Return the (x, y) coordinate for the center point of the cell that contains the specified text.  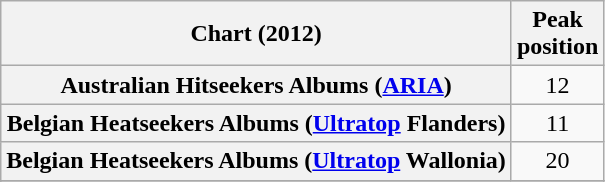
Chart (2012) (256, 34)
12 (557, 85)
Belgian Heatseekers Albums (Ultratop Wallonia) (256, 161)
20 (557, 161)
Australian Hitseekers Albums (ARIA) (256, 85)
Peakposition (557, 34)
Belgian Heatseekers Albums (Ultratop Flanders) (256, 123)
11 (557, 123)
